For the text-containing cell, return its midpoint in (x, y) coordinate format. 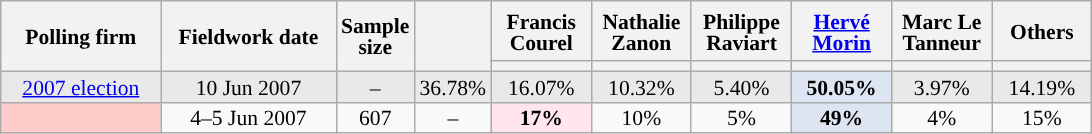
5.40% (741, 86)
15% (1042, 118)
Francis Courel (541, 31)
50.05% (842, 86)
3.97% (942, 86)
Marc Le Tanneur (942, 31)
Philippe Raviart (741, 31)
14.19% (1042, 86)
Hervé Morin (842, 31)
Polling firm (81, 36)
2007 election (81, 86)
Samplesize (375, 36)
10% (641, 118)
16.07% (541, 86)
607 (375, 118)
Nathalie Zanon (641, 31)
49% (842, 118)
5% (741, 118)
17% (541, 118)
36.78% (452, 86)
4% (942, 118)
Others (1042, 31)
Fieldwork date (248, 36)
10 Jun 2007 (248, 86)
4–5 Jun 2007 (248, 118)
10.32% (641, 86)
